Output the (X, Y) coordinate of the center of the cell containing the given text.  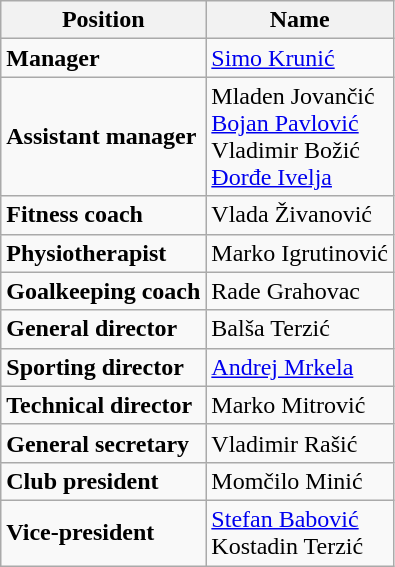
Balša Terzić (300, 329)
Vice-president (104, 532)
Vladimir Rašić (300, 443)
Technical director (104, 405)
Marko Mitrović (300, 405)
Mladen Jovančić Bojan Pavlović Vladimir Božić Đorđe Ivelja (300, 136)
General director (104, 329)
Goalkeeping coach (104, 291)
Vlada Živanović (300, 215)
Rade Grahovac (300, 291)
Manager (104, 58)
Momčilo Minić (300, 481)
Marko Igrutinović (300, 253)
Assistant manager (104, 136)
Physiotherapist (104, 253)
Fitness coach (104, 215)
Name (300, 20)
General secretary (104, 443)
Sporting director (104, 367)
Simo Krunić (300, 58)
Club president (104, 481)
Stefan Babović Kostadin Terzić (300, 532)
Andrej Mrkela (300, 367)
Position (104, 20)
